Find where the given text appears and provide that cell's center as (X, Y) coordinate. 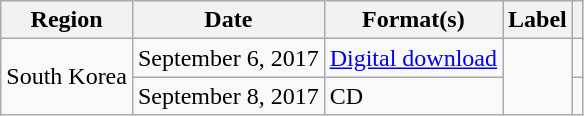
CD (413, 96)
Digital download (413, 58)
September 8, 2017 (228, 96)
September 6, 2017 (228, 58)
Label (538, 20)
Region (67, 20)
Date (228, 20)
Format(s) (413, 20)
South Korea (67, 77)
